Capture the cell that displays the provided text and extract its [X, Y] central coordinate. 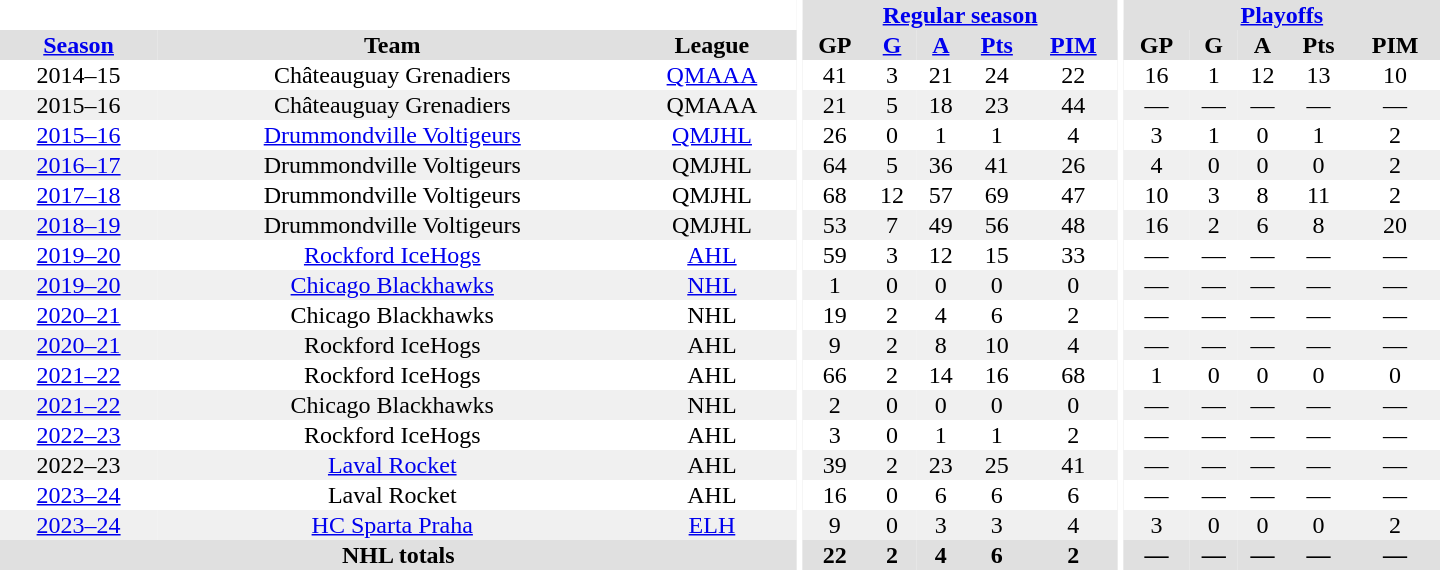
18 [940, 105]
Regular season [960, 15]
2016–17 [78, 165]
24 [996, 75]
56 [996, 225]
14 [940, 375]
59 [835, 255]
25 [996, 465]
20 [1395, 225]
44 [1073, 105]
Team [392, 45]
13 [1318, 75]
36 [940, 165]
33 [1073, 255]
ELH [712, 525]
19 [835, 315]
Playoffs [1282, 15]
53 [835, 225]
39 [835, 465]
Season [78, 45]
2017–18 [78, 195]
66 [835, 375]
7 [892, 225]
69 [996, 195]
League [712, 45]
64 [835, 165]
48 [1073, 225]
NHL totals [398, 555]
HC Sparta Praha [392, 525]
2018–19 [78, 225]
49 [940, 225]
47 [1073, 195]
11 [1318, 195]
57 [940, 195]
2014–15 [78, 75]
15 [996, 255]
